Determine the (X, Y) coordinate at the center of the cell enclosing the given text.  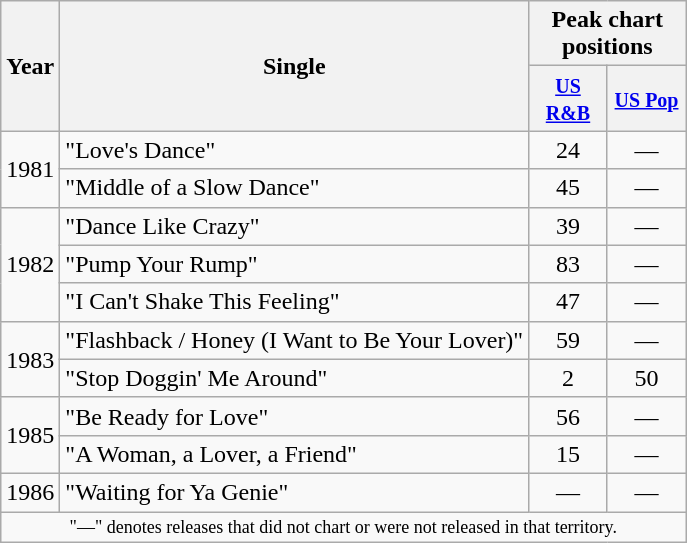
47 (568, 302)
2 (568, 378)
"—" denotes releases that did not chart or were not released in that territory. (344, 528)
"Be Ready for Love" (294, 416)
1981 (30, 169)
"Pump Your Rump" (294, 264)
US R&B (568, 98)
83 (568, 264)
59 (568, 340)
"Dance Like Crazy" (294, 226)
1982 (30, 264)
45 (568, 188)
US Pop (646, 98)
Peak chart positions (608, 34)
50 (646, 378)
24 (568, 150)
1985 (30, 435)
39 (568, 226)
Single (294, 66)
"I Can't Shake This Feeling" (294, 302)
1986 (30, 492)
"Stop Doggin' Me Around" (294, 378)
Year (30, 66)
15 (568, 454)
56 (568, 416)
"A Woman, a Lover, a Friend" (294, 454)
"Middle of a Slow Dance" (294, 188)
"Flashback / Honey (I Want to Be Your Lover)" (294, 340)
"Love's Dance" (294, 150)
"Waiting for Ya Genie" (294, 492)
1983 (30, 359)
